For the text-containing cell, return its midpoint in (X, Y) coordinate format. 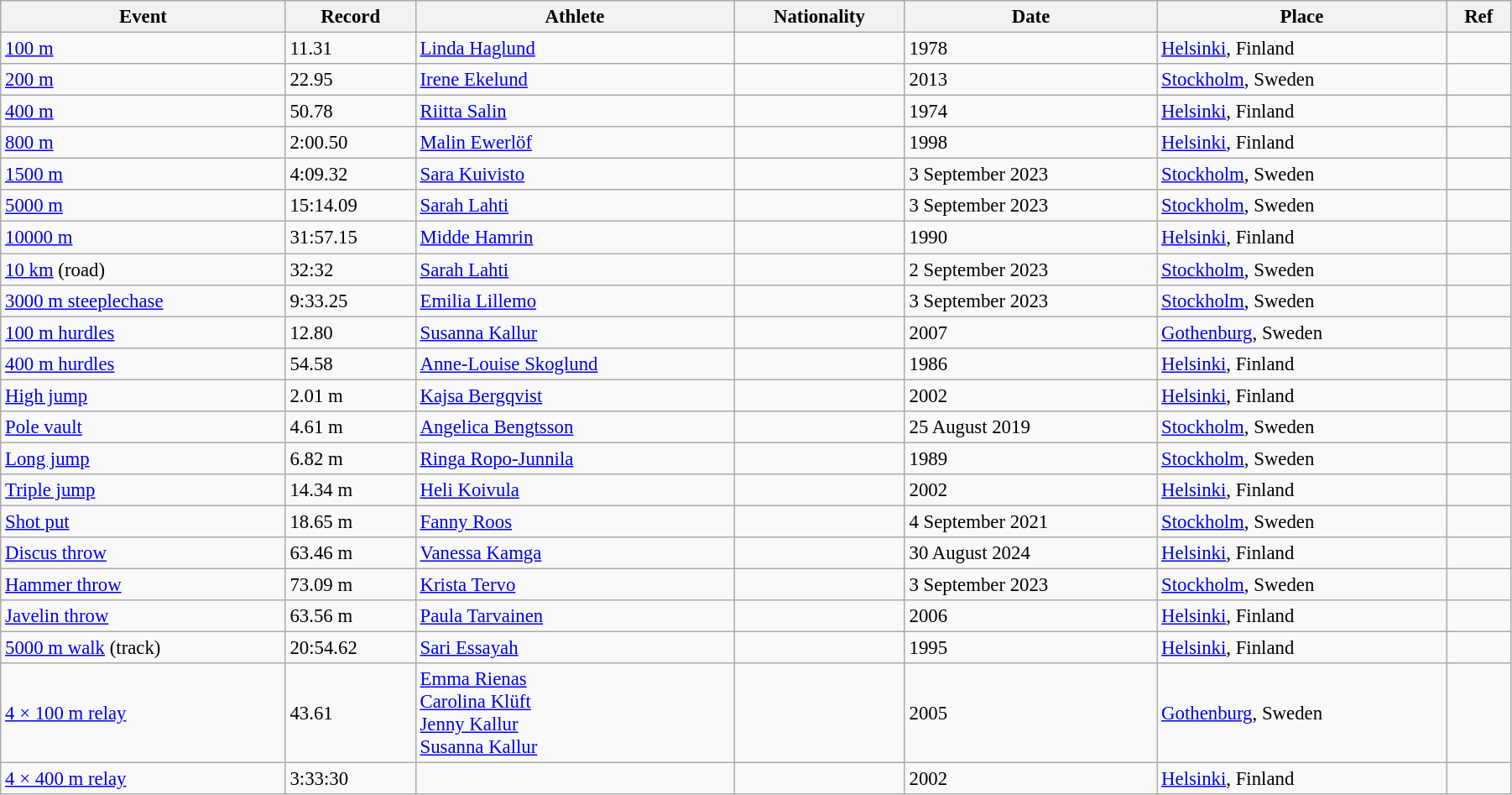
1998 (1030, 143)
5000 m walk (track) (143, 648)
2:00.50 (351, 143)
20:54.62 (351, 648)
12.80 (351, 332)
43.61 (351, 714)
800 m (143, 143)
Vanessa Kamga (574, 553)
Nationality (820, 17)
25 August 2019 (1030, 427)
6.82 m (351, 458)
Place (1302, 17)
Malin Ewerlöf (574, 143)
Emilia Lillemo (574, 301)
Sari Essayah (574, 648)
Pole vault (143, 427)
2006 (1030, 616)
1500 m (143, 175)
1974 (1030, 112)
400 m hurdles (143, 364)
9:33.25 (351, 301)
63.46 m (351, 553)
Irene Ekelund (574, 80)
Anne-Louise Skoglund (574, 364)
3:33:30 (351, 779)
1978 (1030, 49)
2013 (1030, 80)
Long jump (143, 458)
200 m (143, 80)
10000 m (143, 238)
3000 m steeplechase (143, 301)
11.31 (351, 49)
10 km (road) (143, 269)
22.95 (351, 80)
Linda Haglund (574, 49)
Heli Koivula (574, 490)
Triple jump (143, 490)
100 m hurdles (143, 332)
Sara Kuivisto (574, 175)
Krista Tervo (574, 585)
1995 (1030, 648)
4 × 100 m relay (143, 714)
Shot put (143, 521)
14.34 m (351, 490)
2005 (1030, 714)
Midde Hamrin (574, 238)
Ref (1478, 17)
Javelin throw (143, 616)
Fanny Roos (574, 521)
Hammer throw (143, 585)
31:57.15 (351, 238)
Date (1030, 17)
15:14.09 (351, 206)
1989 (1030, 458)
2007 (1030, 332)
2 September 2023 (1030, 269)
Ringa Ropo-Junnila (574, 458)
4.61 m (351, 427)
1986 (1030, 364)
High jump (143, 395)
100 m (143, 49)
5000 m (143, 206)
Emma RienasCarolina KlüftJenny KallurSusanna Kallur (574, 714)
Angelica Bengtsson (574, 427)
1990 (1030, 238)
Athlete (574, 17)
Riitta Salin (574, 112)
4 × 400 m relay (143, 779)
50.78 (351, 112)
400 m (143, 112)
30 August 2024 (1030, 553)
Paula Tarvainen (574, 616)
Event (143, 17)
Susanna Kallur (574, 332)
2.01 m (351, 395)
Kajsa Bergqvist (574, 395)
Record (351, 17)
73.09 m (351, 585)
32:32 (351, 269)
18.65 m (351, 521)
54.58 (351, 364)
63.56 m (351, 616)
4:09.32 (351, 175)
Discus throw (143, 553)
4 September 2021 (1030, 521)
